Search for the cell housing the specified text and yield its (X, Y) center coordinate. 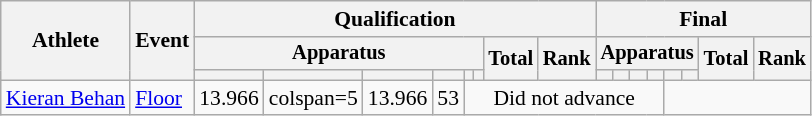
53 (448, 98)
Qualification (394, 19)
Final (704, 19)
colspan=5 (314, 98)
Athlete (66, 40)
Floor (162, 98)
Event (162, 40)
Kieran Behan (66, 98)
Did not advance (564, 98)
